Detect which cell encompasses the target text, then output its (x, y) center coordinate. 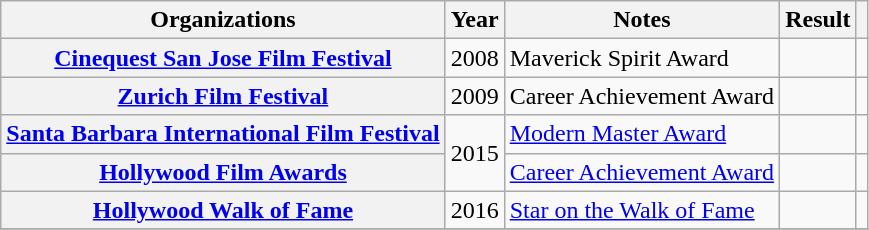
Star on the Walk of Fame (642, 210)
Organizations (223, 20)
2008 (474, 58)
Year (474, 20)
Notes (642, 20)
2016 (474, 210)
2009 (474, 96)
Hollywood Film Awards (223, 172)
Cinequest San Jose Film Festival (223, 58)
Result (818, 20)
2015 (474, 153)
Santa Barbara International Film Festival (223, 134)
Hollywood Walk of Fame (223, 210)
Maverick Spirit Award (642, 58)
Zurich Film Festival (223, 96)
Modern Master Award (642, 134)
